From the cell containing the given text, extract its center point as [X, Y] coordinate. 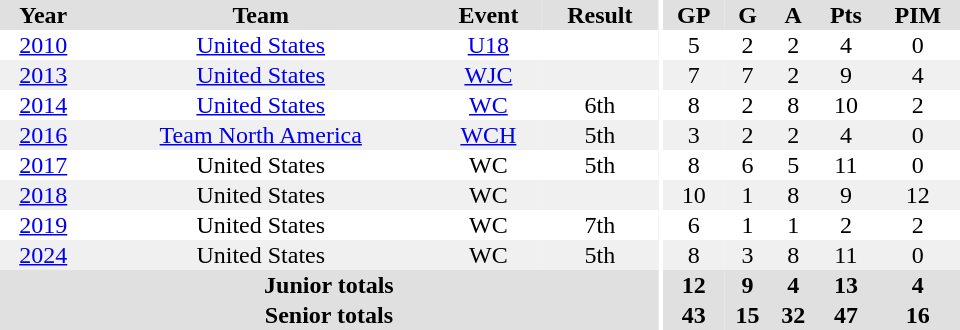
6th [600, 105]
13 [846, 285]
A [793, 15]
2013 [44, 75]
16 [918, 315]
PIM [918, 15]
GP [694, 15]
47 [846, 315]
G [748, 15]
2017 [44, 165]
Result [600, 15]
43 [694, 315]
U18 [488, 45]
2010 [44, 45]
Year [44, 15]
2019 [44, 225]
7th [600, 225]
2016 [44, 135]
Event [488, 15]
2018 [44, 195]
Pts [846, 15]
WCH [488, 135]
2014 [44, 105]
2024 [44, 255]
Team North America [261, 135]
Team [261, 15]
15 [748, 315]
WJC [488, 75]
32 [793, 315]
Senior totals [329, 315]
Junior totals [329, 285]
